From the cell containing the given text, extract its center point as (x, y) coordinate. 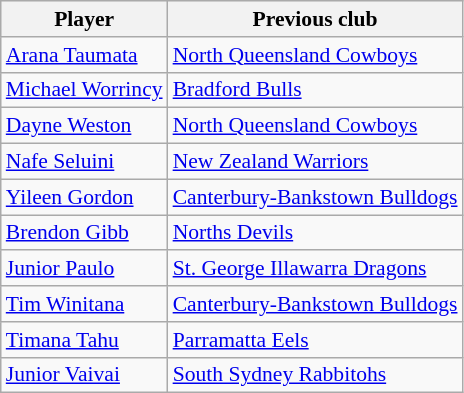
St. George Illawarra Dragons (316, 269)
Nafe Seluini (84, 162)
Arana Taumata (84, 55)
Tim Winitana (84, 304)
Parramatta Eels (316, 340)
Yileen Gordon (84, 197)
New Zealand Warriors (316, 162)
Norths Devils (316, 233)
Michael Worrincy (84, 90)
Dayne Weston (84, 126)
Player (84, 19)
Timana Tahu (84, 340)
South Sydney Rabbitohs (316, 375)
Junior Vaivai (84, 375)
Previous club (316, 19)
Bradford Bulls (316, 90)
Brendon Gibb (84, 233)
Junior Paulo (84, 269)
